Search for the cell housing the specified text and yield its [x, y] center coordinate. 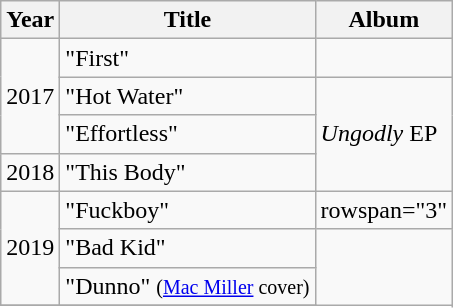
Album [384, 20]
"First" [188, 58]
Title [188, 20]
"Effortless" [188, 134]
Ungodly EP [384, 134]
Year [30, 20]
"Dunno" (Mac Miller cover) [188, 286]
2019 [30, 248]
"This Body" [188, 172]
"Bad Kid" [188, 248]
"Hot Water" [188, 96]
2018 [30, 172]
"Fuckboy" [188, 210]
rowspan="3" [384, 210]
2017 [30, 96]
